Determine the (X, Y) coordinate at the center of the cell enclosing the given text.  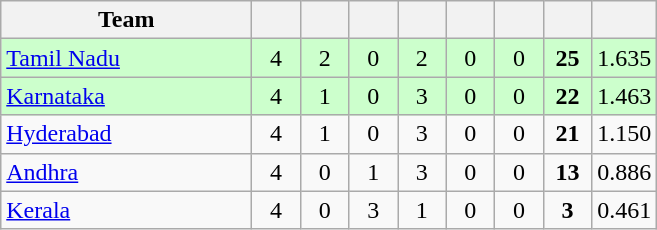
1.463 (624, 96)
21 (568, 134)
0.886 (624, 172)
Tamil Nadu (126, 58)
0.461 (624, 210)
Andhra (126, 172)
Hyderabad (126, 134)
22 (568, 96)
1.150 (624, 134)
25 (568, 58)
Karnataka (126, 96)
1.635 (624, 58)
Team (126, 20)
Kerala (126, 210)
13 (568, 172)
